For the text-containing cell, return its midpoint in (x, y) coordinate format. 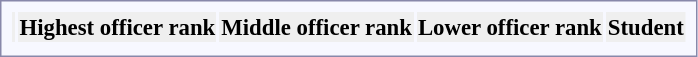
Highest officer rank (118, 27)
Student (646, 27)
Middle officer rank (317, 27)
Lower officer rank (510, 27)
